Locate the cell with the specified text and output its (X, Y) center coordinate. 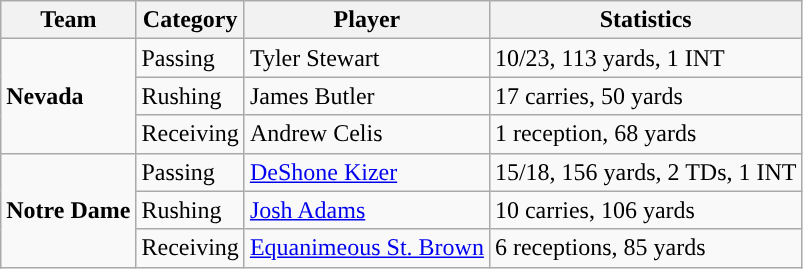
Team (68, 20)
Equanimeous St. Brown (366, 248)
DeShone Kizer (366, 172)
6 receptions, 85 yards (646, 248)
Player (366, 20)
17 carries, 50 yards (646, 96)
15/18, 156 yards, 2 TDs, 1 INT (646, 172)
10/23, 113 yards, 1 INT (646, 58)
Tyler Stewart (366, 58)
1 reception, 68 yards (646, 134)
Andrew Celis (366, 134)
Notre Dame (68, 210)
James Butler (366, 96)
Statistics (646, 20)
Category (190, 20)
10 carries, 106 yards (646, 210)
Nevada (68, 96)
Josh Adams (366, 210)
